Extract the [x, y] coordinate from the center of the cell holding the provided text.  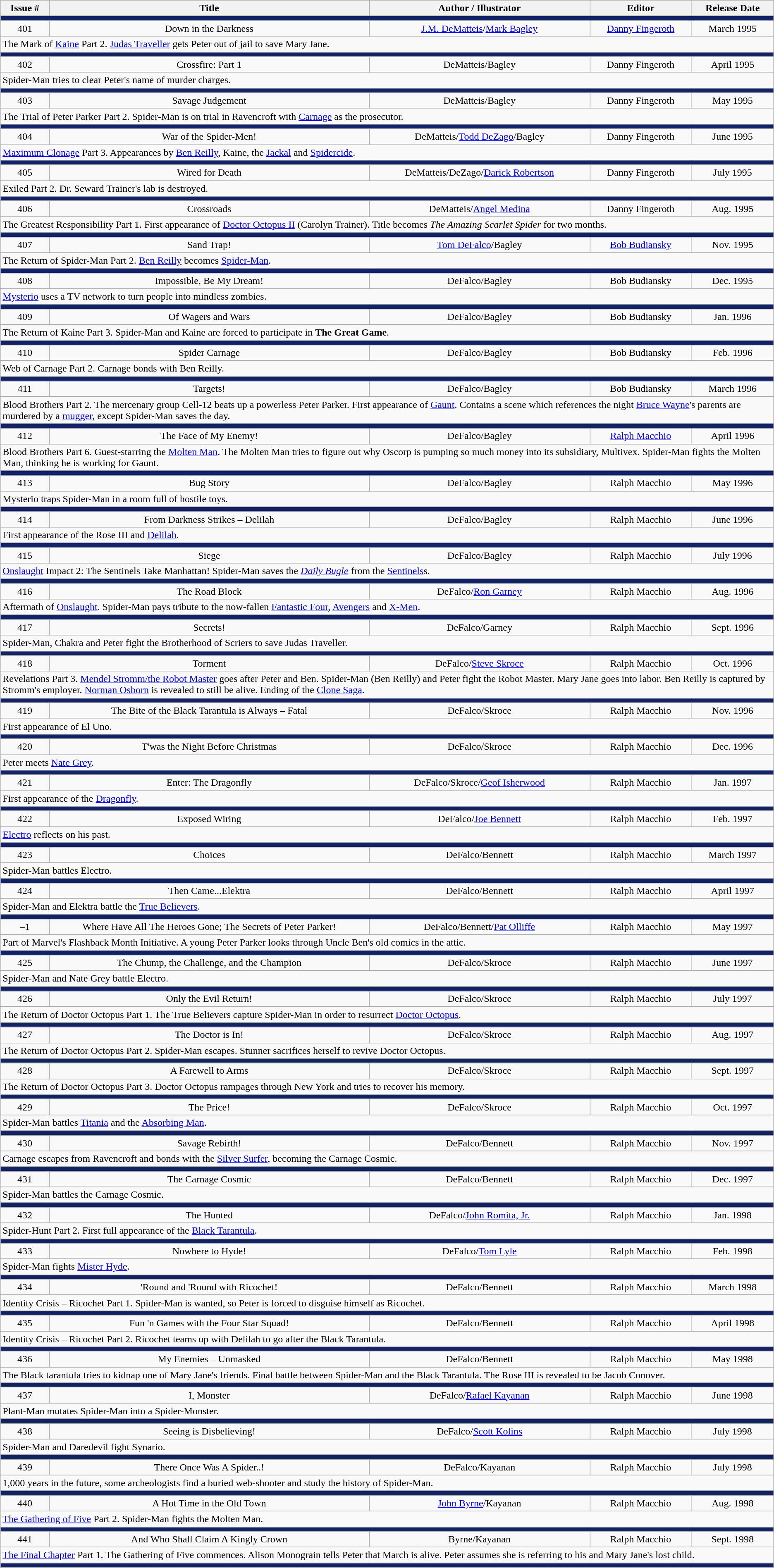
DeFalco/Ron Garney [480, 591]
April 1997 [733, 891]
June 1997 [733, 963]
Spider-Hunt Part 2. First full appearance of the Black Tarantula. [387, 1231]
The Price! [209, 1107]
Aug. 1996 [733, 591]
Spider-Man, Chakra and Peter fight the Brotherhood of Scriers to save Judas Traveller. [387, 643]
J.M. DeMatteis/Mark Bagley [480, 29]
The Carnage Cosmic [209, 1179]
The Trial of Peter Parker Part 2. Spider-Man is on trial in Ravencroft with Carnage as the prosecutor. [387, 116]
441 [25, 1539]
Then Came...Elektra [209, 891]
War of the Spider-Men! [209, 136]
DeFalco/John Romita, Jr. [480, 1215]
Sand Trap! [209, 245]
440 [25, 1503]
Spider-Man and Nate Grey battle Electro. [387, 979]
416 [25, 591]
437 [25, 1395]
412 [25, 436]
Where Have All The Heroes Gone; The Secrets of Peter Parker! [209, 927]
Maximum Clonage Part 3. Appearances by Ben Reilly, Kaine, the Jackal and Spidercide. [387, 153]
Crossroads [209, 209]
Nov. 1996 [733, 710]
Spider-Man fights Mister Hyde. [387, 1267]
March 1998 [733, 1287]
Mysterio uses a TV network to turn people into mindless zombies. [387, 296]
Jan. 1998 [733, 1215]
Electro reflects on his past. [387, 834]
Torment [209, 663]
A Farewell to Arms [209, 1071]
Enter: The Dragonfly [209, 783]
Aug. 1997 [733, 1035]
The Chump, the Challenge, and the Champion [209, 963]
DeFalco/Tom Lyle [480, 1251]
Targets! [209, 389]
The Greatest Responsibility Part 1. First appearance of Doctor Octopus II (Carolyn Trainer). Title becomes The Amazing Scarlet Spider for two months. [387, 224]
Jan. 1997 [733, 783]
427 [25, 1035]
DeMatteis/Angel Medina [480, 209]
432 [25, 1215]
–1 [25, 927]
Aftermath of Onslaught. Spider-Man pays tribute to the now-fallen Fantastic Four, Avengers and X-Men. [387, 607]
Impossible, Be My Dream! [209, 281]
430 [25, 1143]
Release Date [733, 8]
May 1996 [733, 483]
DeMatteis/Todd DeZago/Bagley [480, 136]
DeMatteis/DeZago/Darick Robertson [480, 173]
Feb. 1997 [733, 819]
Plant-Man mutates Spider-Man into a Spider-Monster. [387, 1411]
431 [25, 1179]
Aug. 1995 [733, 209]
Fun 'n Games with the Four Star Squad! [209, 1323]
The Bite of the Black Tarantula is Always – Fatal [209, 710]
423 [25, 855]
404 [25, 136]
Title [209, 8]
DeFalco/Steve Skroce [480, 663]
July 1997 [733, 999]
May 1995 [733, 100]
425 [25, 963]
The Doctor is In! [209, 1035]
From Darkness Strikes – Delilah [209, 519]
Choices [209, 855]
421 [25, 783]
413 [25, 483]
Feb. 1996 [733, 353]
T'was the Night Before Christmas [209, 746]
Tom DeFalco/Bagley [480, 245]
DeFalco/Rafael Kayanan [480, 1395]
407 [25, 245]
403 [25, 100]
First appearance of El Uno. [387, 726]
1,000 years in the future, some archeologists find a buried web-shooter and study the history of Spider-Man. [387, 1483]
Feb. 1998 [733, 1251]
Peter meets Nate Grey. [387, 763]
John Byrne/Kayanan [480, 1503]
Sept. 1996 [733, 627]
March 1997 [733, 855]
Bug Story [209, 483]
'Round and 'Round with Ricochet! [209, 1287]
There Once Was A Spider..! [209, 1467]
415 [25, 555]
Identity Crisis – Ricochet Part 1. Spider-Man is wanted, so Peter is forced to disguise himself as Ricochet. [387, 1303]
Author / Illustrator [480, 8]
A Hot Time in the Old Town [209, 1503]
The Gathering of Five Part 2. Spider-Man fights the Molten Man. [387, 1519]
Only the Evil Return! [209, 999]
DeFalco/Joe Bennett [480, 819]
Of Wagers and Wars [209, 317]
Spider-Man battles Electro. [387, 870]
436 [25, 1359]
Editor [641, 8]
My Enemies – Unmasked [209, 1359]
426 [25, 999]
Exiled Part 2. Dr. Seward Trainer's lab is destroyed. [387, 188]
July 1996 [733, 555]
417 [25, 627]
Web of Carnage Part 2. Carnage bonds with Ben Reilly. [387, 369]
402 [25, 64]
422 [25, 819]
Wired for Death [209, 173]
420 [25, 746]
409 [25, 317]
Spider-Man and Daredevil fight Synario. [387, 1447]
Mysterio traps Spider-Man in a room full of hostile toys. [387, 499]
Identity Crisis – Ricochet Part 2. Ricochet teams up with Delilah to go after the Black Tarantula. [387, 1339]
DeFalco/Bennett/Pat Olliffe [480, 927]
Sept. 1997 [733, 1071]
First appearance of the Dragonfly. [387, 798]
The Road Block [209, 591]
Part of Marvel's Flashback Month Initiative. A young Peter Parker looks through Uncle Ben's old comics in the attic. [387, 942]
I, Monster [209, 1395]
Dec. 1997 [733, 1179]
410 [25, 353]
The Return of Spider-Man Part 2. Ben Reilly becomes Spider-Man. [387, 260]
The Return of Doctor Octopus Part 2. Spider-Man escapes. Stunner sacrifices herself to revive Doctor Octopus. [387, 1051]
Secrets! [209, 627]
The Hunted [209, 1215]
Dec. 1995 [733, 281]
June 1995 [733, 136]
406 [25, 209]
The Return of Doctor Octopus Part 3. Doctor Octopus rampages through New York and tries to recover his memory. [387, 1087]
Byrne/Kayanan [480, 1539]
Nov. 1995 [733, 245]
April 1996 [733, 436]
Savage Judgement [209, 100]
428 [25, 1071]
April 1998 [733, 1323]
Spider-Man tries to clear Peter's name of murder charges. [387, 80]
Onslaught Impact 2: The Sentinels Take Manhattan! Spider-Man saves the Daily Bugle from the Sentinelss. [387, 571]
Jan. 1996 [733, 317]
Siege [209, 555]
Nov. 1997 [733, 1143]
March 1996 [733, 389]
Spider-Man and Elektra battle the True Believers. [387, 906]
Spider-Man battles Titania and the Absorbing Man. [387, 1122]
Down in the Darkness [209, 29]
July 1995 [733, 173]
June 1998 [733, 1395]
429 [25, 1107]
DeFalco/Kayanan [480, 1467]
418 [25, 663]
435 [25, 1323]
Crossfire: Part 1 [209, 64]
Issue # [25, 8]
June 1996 [733, 519]
Sept. 1998 [733, 1539]
Savage Rebirth! [209, 1143]
Aug. 1998 [733, 1503]
The Mark of Kaine Part 2. Judas Traveller gets Peter out of jail to save Mary Jane. [387, 44]
April 1995 [733, 64]
414 [25, 519]
405 [25, 173]
401 [25, 29]
438 [25, 1431]
And Who Shall Claim A Kingly Crown [209, 1539]
Nowhere to Hyde! [209, 1251]
DeFalco/Garney [480, 627]
439 [25, 1467]
Carnage escapes from Ravencroft and bonds with the Silver Surfer, becoming the Carnage Cosmic. [387, 1159]
411 [25, 389]
DeFalco/Skroce/Geof Isherwood [480, 783]
433 [25, 1251]
419 [25, 710]
Spider Carnage [209, 353]
The Face of My Enemy! [209, 436]
408 [25, 281]
First appearance of the Rose III and Delilah. [387, 535]
May 1998 [733, 1359]
The Return of Doctor Octopus Part 1. The True Believers capture Spider-Man in order to resurrect Doctor Octopus. [387, 1015]
DeFalco/Scott Kolins [480, 1431]
Dec. 1996 [733, 746]
Seeing is Disbelieving! [209, 1431]
Spider-Man battles the Carnage Cosmic. [387, 1195]
May 1997 [733, 927]
Exposed Wiring [209, 819]
434 [25, 1287]
Oct. 1996 [733, 663]
424 [25, 891]
Oct. 1997 [733, 1107]
March 1995 [733, 29]
The Return of Kaine Part 3. Spider-Man and Kaine are forced to participate in The Great Game. [387, 332]
